Return [X, Y] of the center of cell containing provided text 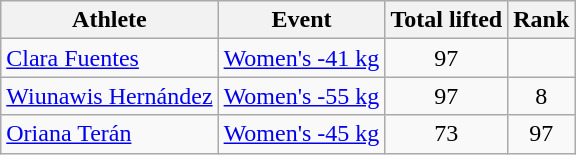
Women's -55 kg [302, 96]
Total lifted [446, 20]
Women's -45 kg [302, 134]
Oriana Terán [110, 134]
Athlete [110, 20]
Wiunawis Hernández [110, 96]
Rank [542, 20]
Event [302, 20]
Women's -41 kg [302, 58]
8 [542, 96]
73 [446, 134]
Clara Fuentes [110, 58]
